Output the [X, Y] coordinate of the center of the cell containing the given text.  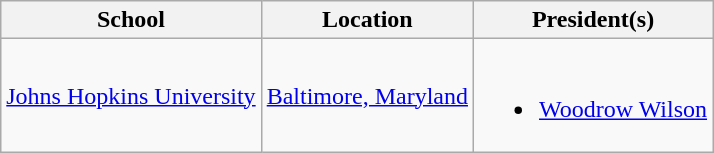
Johns Hopkins University [131, 96]
President(s) [594, 20]
School [131, 20]
Location [367, 20]
Baltimore, Maryland [367, 96]
Woodrow Wilson [594, 96]
